Capture the cell that displays the provided text and extract its (X, Y) central coordinate. 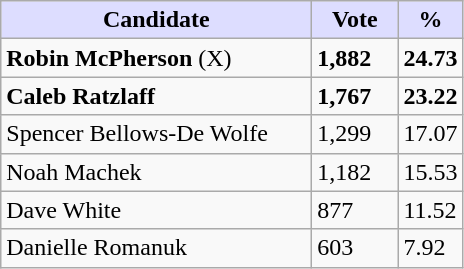
Dave White (156, 210)
% (430, 20)
17.07 (430, 134)
1,182 (355, 172)
Caleb Ratzlaff (156, 96)
Danielle Romanuk (156, 248)
1,299 (355, 134)
23.22 (430, 96)
15.53 (430, 172)
1,882 (355, 58)
Noah Machek (156, 172)
877 (355, 210)
Candidate (156, 20)
Robin McPherson (X) (156, 58)
603 (355, 248)
1,767 (355, 96)
Spencer Bellows-De Wolfe (156, 134)
11.52 (430, 210)
7.92 (430, 248)
Vote (355, 20)
24.73 (430, 58)
